From the cell containing the given text, extract its center point as [X, Y] coordinate. 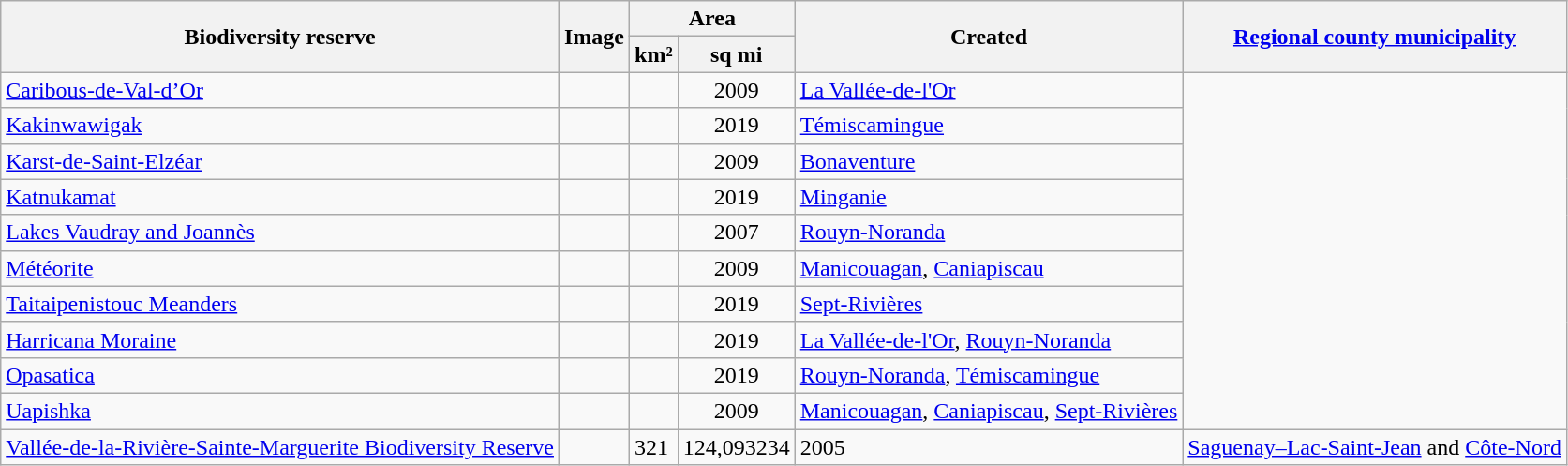
Katnukamat [280, 197]
Area [712, 19]
Vallée-de-la-Rivière-Sainte-Marguerite Biodiversity Reserve [280, 447]
Rouyn-Noranda, Témiscamingue [989, 375]
124,093234 [737, 447]
La Vallée-de-l'Or, Rouyn-Noranda [989, 339]
Regional county municipality [1375, 37]
Sept-Rivières [989, 304]
Bonaventure [989, 161]
km² [654, 54]
Lakes Vaudray and Joannès [280, 233]
Biodiversity reserve [280, 37]
Météorite [280, 268]
Image [594, 37]
Saguenay–Lac-Saint-Jean and Côte-Nord [1375, 447]
Taitaipenistouc Meanders [280, 304]
Manicouagan, Caniapiscau [989, 268]
Rouyn-Noranda [989, 233]
Caribous-de-Val-d’Or [280, 90]
Minganie [989, 197]
2005 [989, 447]
Témiscamingue [989, 126]
sq mi [737, 54]
Manicouagan, Caniapiscau, Sept-Rivières [989, 411]
Created [989, 37]
321 [654, 447]
Uapishka [280, 411]
Harricana Moraine [280, 339]
La Vallée-de-l'Or [989, 90]
Kakinwawigak [280, 126]
Karst-de-Saint-Elzéar [280, 161]
2007 [737, 233]
Opasatica [280, 375]
